For the text-containing cell, return its midpoint in (x, y) coordinate format. 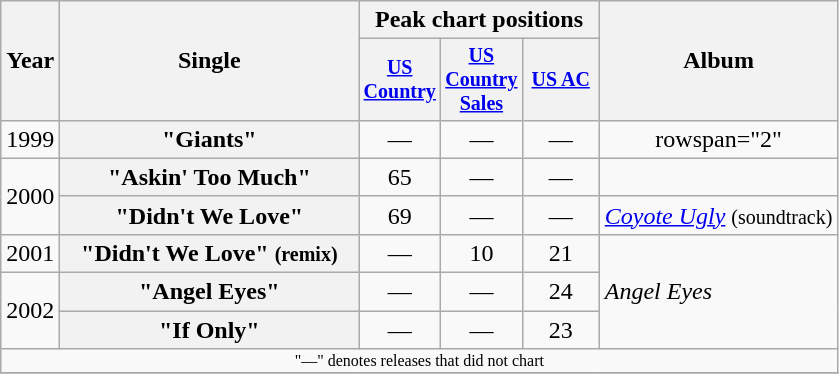
"—" denotes releases that did not chart (420, 361)
"If Only" (210, 330)
"Giants" (210, 139)
Angel Eyes (718, 291)
Coyote Ugly (soundtrack) (718, 215)
Peak chart positions (479, 20)
"Angel Eyes" (210, 292)
"Didn't We Love" (210, 215)
"Askin' Too Much" (210, 177)
65 (400, 177)
2002 (30, 311)
2000 (30, 196)
69 (400, 215)
1999 (30, 139)
21 (560, 253)
US Country Sales (482, 80)
2001 (30, 253)
Album (718, 61)
"Didn't We Love" (remix) (210, 253)
Single (210, 61)
US AC (560, 80)
23 (560, 330)
rowspan="2" (718, 139)
10 (482, 253)
24 (560, 292)
Year (30, 61)
US Country (400, 80)
